Find where the given text appears and provide that cell's center as (x, y) coordinate. 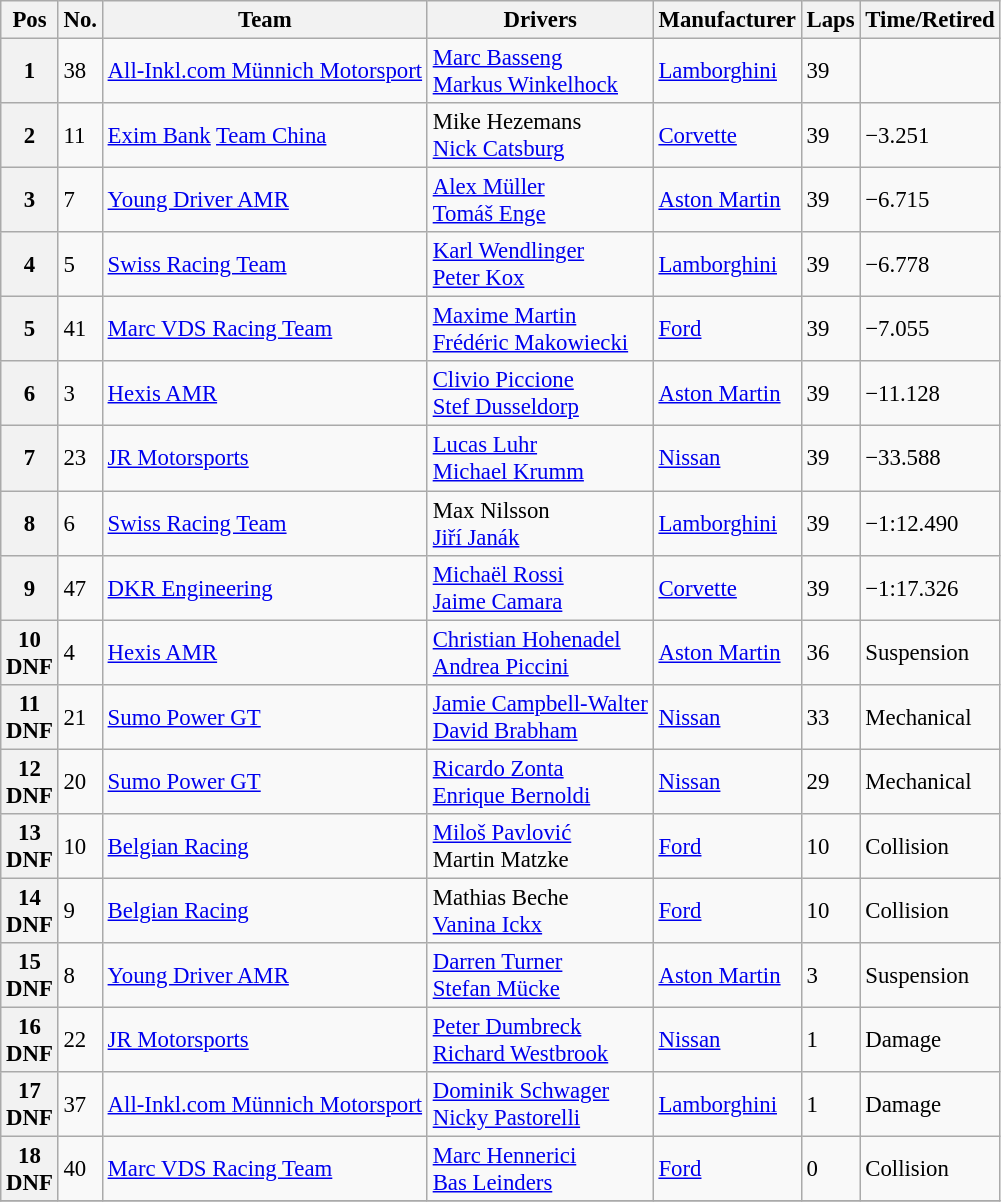
14DNF (30, 910)
10DNF (30, 652)
Jamie Campbell-Walter David Brabham (540, 716)
20 (80, 782)
−7.055 (930, 330)
Manufacturer (727, 20)
Mathias Beche Vanina Ickx (540, 910)
18DNF (30, 1170)
23 (80, 458)
21 (80, 716)
47 (80, 588)
−33.588 (930, 458)
Ricardo Zonta Enrique Bernoldi (540, 782)
40 (80, 1170)
DKR Engineering (264, 588)
12DNF (30, 782)
2 (30, 136)
Time/Retired (930, 20)
Max Nilsson Jiří Janák (540, 524)
−11.128 (930, 394)
Laps (830, 20)
38 (80, 72)
Marc Basseng Markus Winkelhock (540, 72)
−6.778 (930, 264)
Alex Müller Tomáš Enge (540, 200)
Michaël Rossi Jaime Camara (540, 588)
41 (80, 330)
37 (80, 1104)
−1:12.490 (930, 524)
Miloš Pavlović Martin Matzke (540, 846)
Christian Hohenadel Andrea Piccini (540, 652)
11 (80, 136)
11DNF (30, 716)
15DNF (30, 976)
Peter Dumbreck Richard Westbrook (540, 1040)
13DNF (30, 846)
No. (80, 20)
29 (830, 782)
17DNF (30, 1104)
Clivio Piccione Stef Dusseldorp (540, 394)
−1:17.326 (930, 588)
Karl Wendlinger Peter Kox (540, 264)
Maxime Martin Frédéric Makowiecki (540, 330)
Drivers (540, 20)
−6.715 (930, 200)
Dominik Schwager Nicky Pastorelli (540, 1104)
Team (264, 20)
33 (830, 716)
22 (80, 1040)
Pos (30, 20)
Darren Turner Stefan Mücke (540, 976)
36 (830, 652)
Marc Hennerici Bas Leinders (540, 1170)
Mike Hezemans Nick Catsburg (540, 136)
−3.251 (930, 136)
0 (830, 1170)
Lucas Luhr Michael Krumm (540, 458)
Exim Bank Team China (264, 136)
16DNF (30, 1040)
